From the cell containing the given text, extract its center point as [X, Y] coordinate. 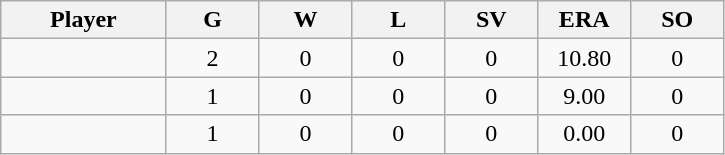
9.00 [584, 96]
Player [84, 20]
L [398, 20]
W [306, 20]
10.80 [584, 58]
0.00 [584, 134]
SO [678, 20]
ERA [584, 20]
SV [492, 20]
G [212, 20]
2 [212, 58]
